Search for the cell housing the specified text and yield its [X, Y] center coordinate. 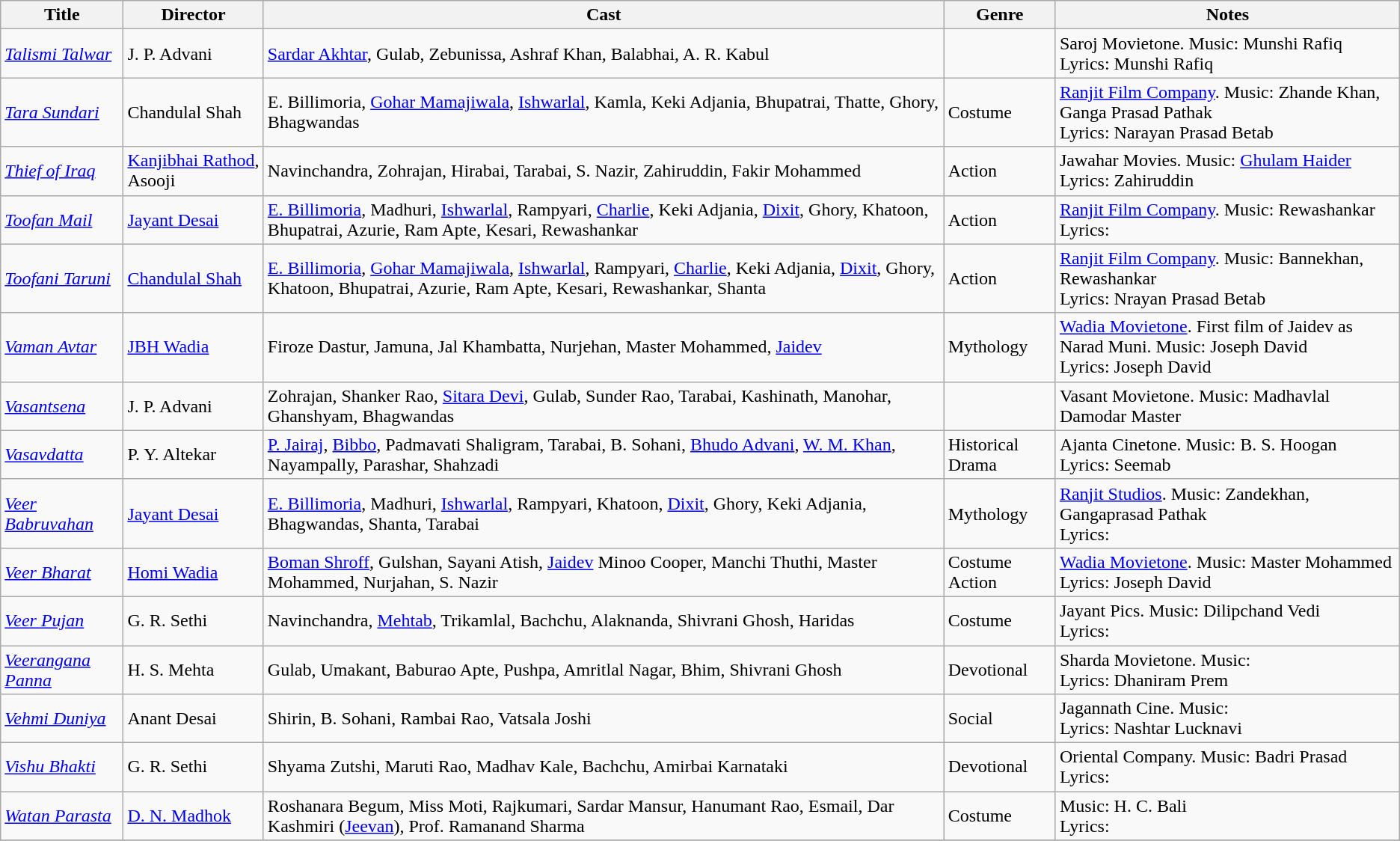
Sharda Movietone. Music: Lyrics: Dhaniram Prem [1227, 669]
Veer Pujan [62, 621]
P. Jairaj, Bibbo, Padmavati Shaligram, Tarabai, B. Sohani, Bhudo Advani, W. M. Khan, Nayampally, Parashar, Shahzadi [604, 455]
Vasantsena [62, 406]
Shyama Zutshi, Maruti Rao, Madhav Kale, Bachchu, Amirbai Karnataki [604, 768]
Vasavdatta [62, 455]
Title [62, 15]
Ranjit Film Company. Music: RewashankarLyrics: [1227, 220]
Costume Action [999, 572]
E. Billimoria, Madhuri, Ishwarlal, Rampyari, Khatoon, Dixit, Ghory, Keki Adjania, Bhagwandas, Shanta, Tarabai [604, 513]
Watan Parasta [62, 816]
Wadia Movietone. Music: Master MohammedLyrics: Joseph David [1227, 572]
Jawahar Movies. Music: Ghulam HaiderLyrics: Zahiruddin [1227, 171]
Jagannath Cine. Music: Lyrics: Nashtar Lucknavi [1227, 718]
Notes [1227, 15]
Oriental Company. Music: Badri PrasadLyrics: [1227, 768]
Vehmi Duniya [62, 718]
Saroj Movietone. Music: Munshi RafiqLyrics: Munshi Rafiq [1227, 54]
Homi Wadia [193, 572]
Gulab, Umakant, Baburao Apte, Pushpa, Amritlal Nagar, Bhim, Shivrani Ghosh [604, 669]
Wadia Movietone. First film of Jaidev as Narad Muni. Music: Joseph DavidLyrics: Joseph David [1227, 347]
E. Billimoria, Gohar Mamajiwala, Ishwarlal, Kamla, Keki Adjania, Bhupatrai, Thatte, Ghory, Bhagwandas [604, 112]
Ajanta Cinetone. Music: B. S. HooganLyrics: Seemab [1227, 455]
Shirin, B. Sohani, Rambai Rao, Vatsala Joshi [604, 718]
Vishu Bhakti [62, 768]
Talismi Talwar [62, 54]
Music: H. C. BaliLyrics: [1227, 816]
Ranjit Film Company. Music: Bannekhan, Rewashankar Lyrics: Nrayan Prasad Betab [1227, 278]
Veer Bharat [62, 572]
Anant Desai [193, 718]
Veerangana Panna [62, 669]
Genre [999, 15]
H. S. Mehta [193, 669]
Cast [604, 15]
D. N. Madhok [193, 816]
JBH Wadia [193, 347]
Director [193, 15]
Social [999, 718]
Vasant Movietone. Music: Madhavlal Damodar Master [1227, 406]
Toofani Taruni [62, 278]
Toofan Mail [62, 220]
Jayant Pics. Music: Dilipchand VediLyrics: [1227, 621]
Navinchandra, Mehtab, Trikamlal, Bachchu, Alaknanda, Shivrani Ghosh, Haridas [604, 621]
Zohrajan, Shanker Rao, Sitara Devi, Gulab, Sunder Rao, Tarabai, Kashinath, Manohar, Ghanshyam, Bhagwandas [604, 406]
Thief of Iraq [62, 171]
Boman Shroff, Gulshan, Sayani Atish, Jaidev Minoo Cooper, Manchi Thuthi, Master Mohammed, Nurjahan, S. Nazir [604, 572]
Roshanara Begum, Miss Moti, Rajkumari, Sardar Mansur, Hanumant Rao, Esmail, Dar Kashmiri (Jeevan), Prof. Ramanand Sharma [604, 816]
Vaman Avtar [62, 347]
Veer Babruvahan [62, 513]
Ranjit Studios. Music: Zandekhan, Gangaprasad PathakLyrics: [1227, 513]
Sardar Akhtar, Gulab, Zebunissa, Ashraf Khan, Balabhai, A. R. Kabul [604, 54]
Tara Sundari [62, 112]
Navinchandra, Zohrajan, Hirabai, Tarabai, S. Nazir, Zahiruddin, Fakir Mohammed [604, 171]
Kanjibhai Rathod, Asooji [193, 171]
Historical Drama [999, 455]
Ranjit Film Company. Music: Zhande Khan, Ganga Prasad PathakLyrics: Narayan Prasad Betab [1227, 112]
Firoze Dastur, Jamuna, Jal Khambatta, Nurjehan, Master Mohammed, Jaidev [604, 347]
E. Billimoria, Madhuri, Ishwarlal, Rampyari, Charlie, Keki Adjania, Dixit, Ghory, Khatoon, Bhupatrai, Azurie, Ram Apte, Kesari, Rewashankar [604, 220]
P. Y. Altekar [193, 455]
